Scan for the cell matching the given text and deliver its [X, Y] coordinate at center. 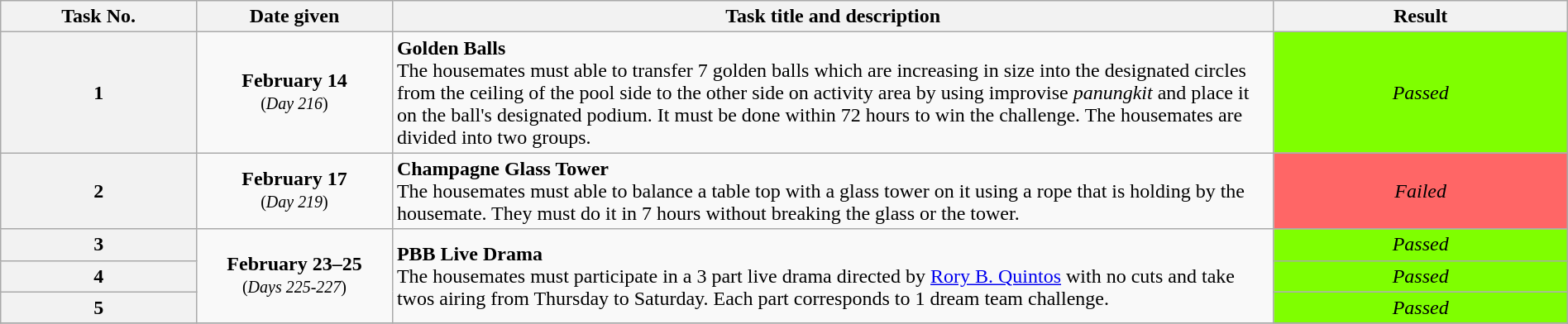
3 [99, 245]
February 14(Day 216) [294, 93]
5 [99, 307]
2 [99, 191]
Result [1421, 17]
1 [99, 93]
4 [99, 276]
February 17(Day 219) [294, 191]
Failed [1421, 191]
February 23–25(Days 225-227) [294, 276]
Date given [294, 17]
Task title and description [833, 17]
Task No. [99, 17]
